Scan for the cell matching the given text and deliver its [x, y] coordinate at center. 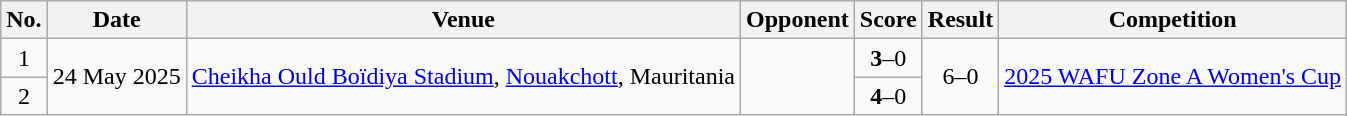
6–0 [960, 77]
4–0 [888, 96]
Opponent [798, 20]
Competition [1173, 20]
2 [24, 96]
Date [116, 20]
3–0 [888, 58]
24 May 2025 [116, 77]
No. [24, 20]
1 [24, 58]
Result [960, 20]
Cheikha Ould Boïdiya Stadium, Nouakchott, Mauritania [463, 77]
2025 WAFU Zone A Women's Cup [1173, 77]
Venue [463, 20]
Score [888, 20]
